Search for the cell housing the specified text and yield its [X, Y] center coordinate. 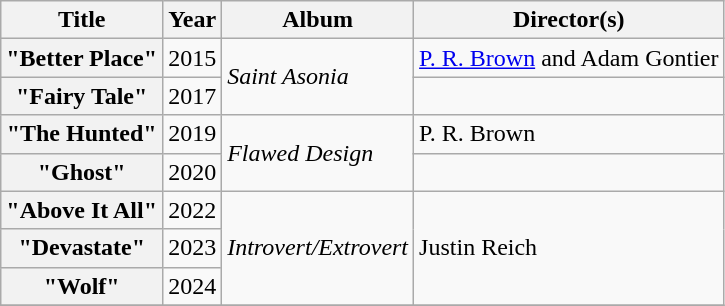
2019 [192, 134]
"Wolf" [82, 286]
P. R. Brown [569, 134]
2024 [192, 286]
Saint Asonia [318, 77]
Title [82, 20]
Introvert/Extrovert [318, 248]
2023 [192, 248]
Year [192, 20]
Director(s) [569, 20]
2020 [192, 172]
"Above It All" [82, 210]
P. R. Brown and Adam Gontier [569, 58]
"Ghost" [82, 172]
Album [318, 20]
"Better Place" [82, 58]
Flawed Design [318, 153]
"Fairy Tale" [82, 96]
2022 [192, 210]
"Devastate" [82, 248]
"The Hunted" [82, 134]
2017 [192, 96]
2015 [192, 58]
Justin Reich [569, 248]
